Locate the cell with the specified text and output its [x, y] center coordinate. 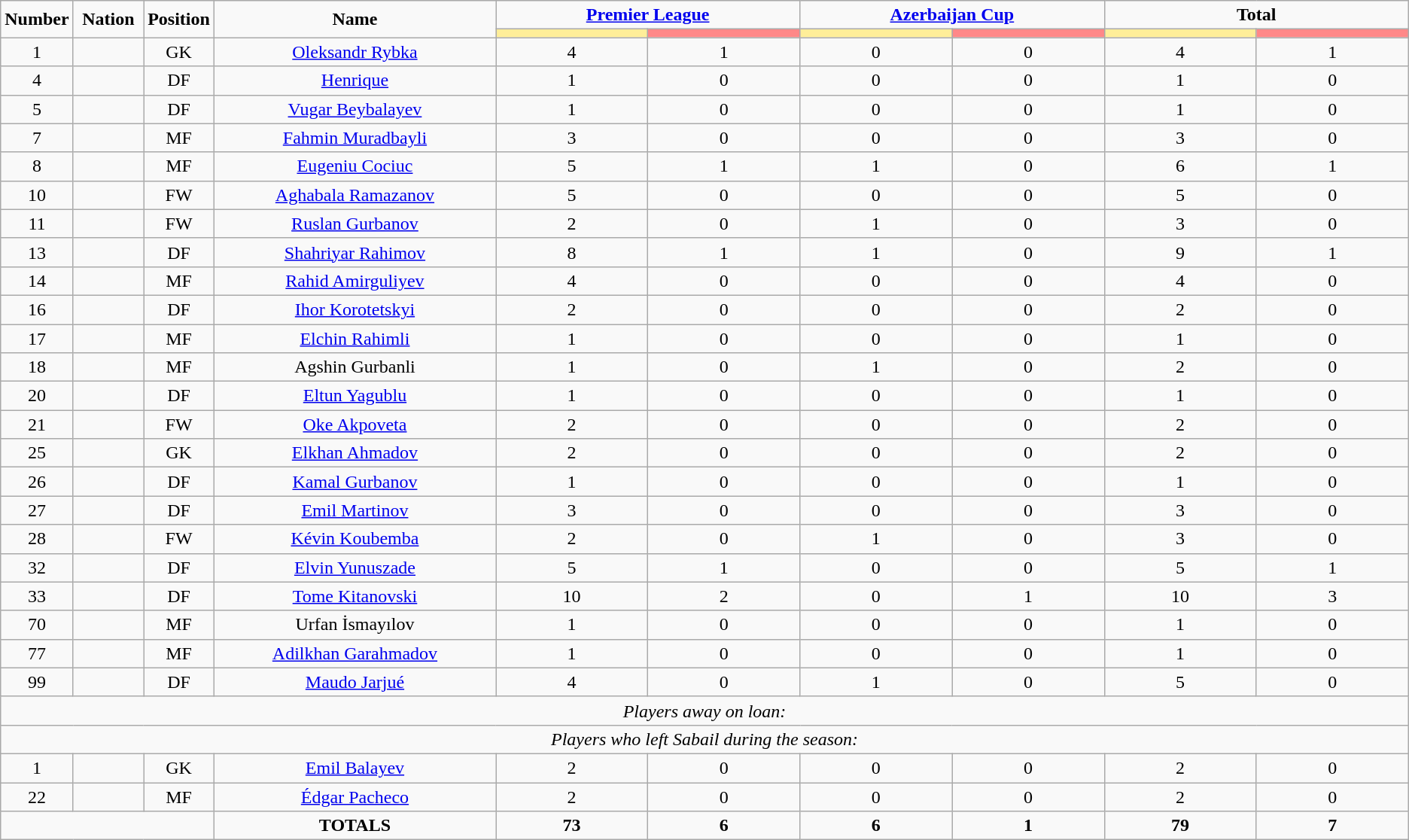
Urfan İsmayılov [355, 625]
Kévin Koubemba [355, 539]
Adilkhan Garahmadov [355, 653]
13 [37, 252]
28 [37, 539]
77 [37, 653]
Shahriyar Rahimov [355, 252]
22 [37, 797]
Rahid Amirguliyev [355, 281]
Henrique [355, 81]
21 [37, 425]
Eugeniu Cociuc [355, 166]
73 [571, 826]
70 [37, 625]
27 [37, 510]
Nation [108, 20]
Édgar Pacheco [355, 797]
25 [37, 453]
14 [37, 281]
16 [37, 309]
Eltun Yagublu [355, 396]
Players away on loan: [704, 711]
Azerbaijan Cup [952, 15]
TOTALS [355, 826]
Players who left Sabail during the season: [704, 739]
Number [37, 20]
32 [37, 568]
Elchin Rahimli [355, 338]
9 [1180, 252]
Ihor Korotetskyi [355, 309]
Oke Akpoveta [355, 425]
99 [37, 682]
Ruslan Gurbanov [355, 224]
Total [1256, 15]
Premier League [647, 15]
11 [37, 224]
33 [37, 596]
Aghabala Ramazanov [355, 195]
Emil Balayev [355, 768]
Vugar Beybalayev [355, 109]
Oleksandr Rybka [355, 52]
Fahmin Muradbayli [355, 138]
Elkhan Ahmadov [355, 453]
Maudo Jarjué [355, 682]
26 [37, 482]
20 [37, 396]
Position [179, 20]
18 [37, 367]
Name [355, 20]
17 [37, 338]
Tome Kitanovski [355, 596]
Emil Martinov [355, 510]
Agshin Gurbanli [355, 367]
Elvin Yunuszade [355, 568]
79 [1180, 826]
Kamal Gurbanov [355, 482]
